For the text-containing cell, return its midpoint in (x, y) coordinate format. 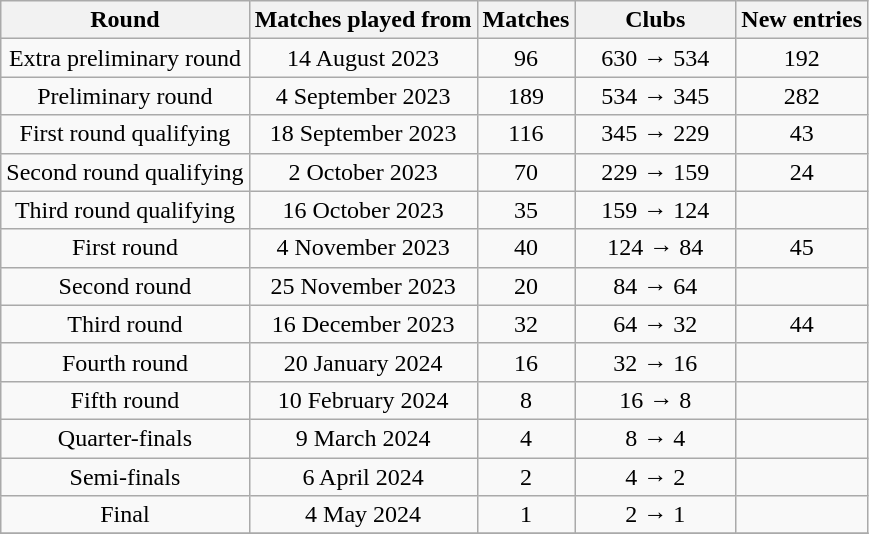
Fifth round (125, 400)
159 → 124 (656, 210)
Third round (125, 324)
9 March 2024 (363, 438)
New entries (802, 20)
Clubs (656, 20)
2 October 2023 (363, 172)
Preliminary round (125, 96)
8 → 4 (656, 438)
2 → 1 (656, 515)
16 December 2023 (363, 324)
16 → 8 (656, 400)
35 (526, 210)
282 (802, 96)
Fourth round (125, 362)
18 September 2023 (363, 134)
32 → 16 (656, 362)
Extra preliminary round (125, 58)
192 (802, 58)
Second round (125, 286)
4 → 2 (656, 477)
40 (526, 248)
14 August 2023 (363, 58)
10 February 2024 (363, 400)
630 → 534 (656, 58)
45 (802, 248)
84 → 64 (656, 286)
229 → 159 (656, 172)
25 November 2023 (363, 286)
First round qualifying (125, 134)
116 (526, 134)
96 (526, 58)
16 (526, 362)
4 September 2023 (363, 96)
534 → 345 (656, 96)
Final (125, 515)
20 January 2024 (363, 362)
Second round qualifying (125, 172)
Quarter-finals (125, 438)
4 November 2023 (363, 248)
20 (526, 286)
4 May 2024 (363, 515)
24 (802, 172)
44 (802, 324)
8 (526, 400)
Matches played from (363, 20)
Matches (526, 20)
4 (526, 438)
2 (526, 477)
32 (526, 324)
345 → 229 (656, 134)
64 → 32 (656, 324)
16 October 2023 (363, 210)
1 (526, 515)
43 (802, 134)
First round (125, 248)
124 → 84 (656, 248)
6 April 2024 (363, 477)
189 (526, 96)
Third round qualifying (125, 210)
Round (125, 20)
Semi-finals (125, 477)
70 (526, 172)
